Return (x, y) of the center of cell containing provided text 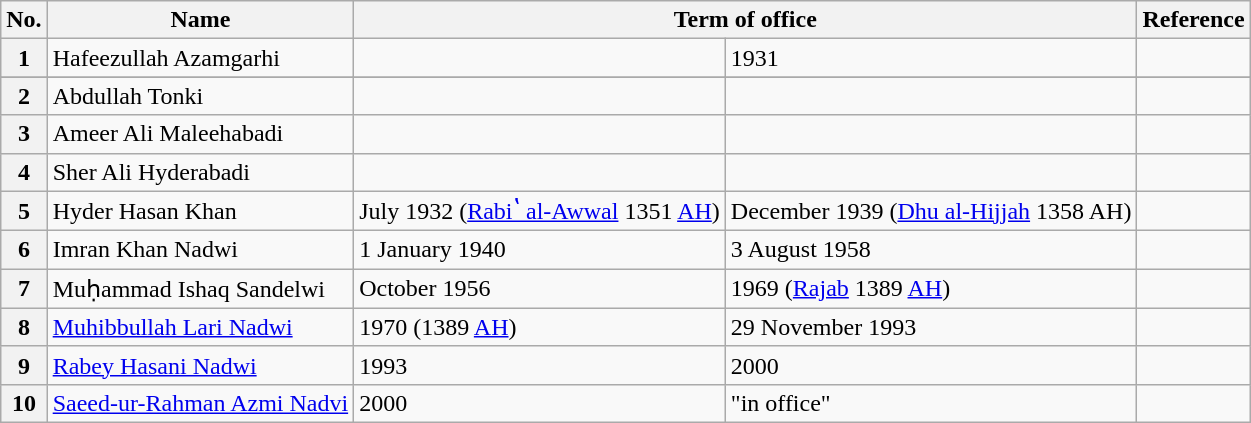
2 (24, 96)
4 (24, 172)
1969 (Rajab 1389 AH) (931, 289)
6 (24, 250)
29 November 1993 (931, 327)
Hafeezullah Azamgarhi (200, 58)
Rabey Hasani Nadwi (200, 365)
7 (24, 289)
Muḥammad Ishaq Sandelwi (200, 289)
Muhibbullah Lari Nadwi (200, 327)
9 (24, 365)
1931 (931, 58)
October 1956 (540, 289)
1970 (1389 AH) (540, 327)
December 1939 (Dhu al-Hijjah 1358 AH) (931, 211)
3 (24, 134)
No. (24, 20)
Saeed-ur-Rahman Azmi Nadvi (200, 403)
5 (24, 211)
3 August 1958 (931, 250)
8 (24, 327)
Name (200, 20)
Reference (1194, 20)
Sher Ali Hyderabadi (200, 172)
Ameer Ali Maleehabadi (200, 134)
1993 (540, 365)
Term of office (746, 20)
"in office" (931, 403)
Imran Khan Nadwi (200, 250)
Abdullah Tonki (200, 96)
10 (24, 403)
July 1932 (Rabiʽ al-Awwal 1351 AH) (540, 211)
Hyder Hasan Khan (200, 211)
1 January 1940 (540, 250)
1 (24, 58)
